Pinpoint the cell where the given text exists, returning its (X, Y) midpoint coordinate. 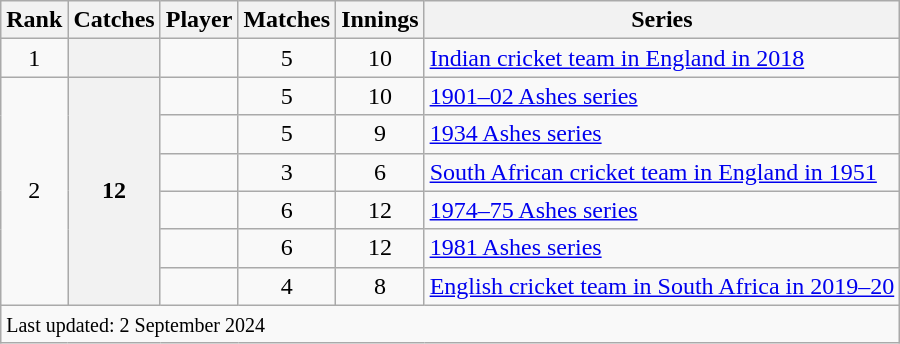
1934 Ashes series (662, 134)
South African cricket team in England in 1951 (662, 172)
English cricket team in South Africa in 2019–20 (662, 286)
3 (287, 172)
1 (34, 58)
Innings (380, 20)
Indian cricket team in England in 2018 (662, 58)
Series (662, 20)
9 (380, 134)
Player (199, 20)
Last updated: 2 September 2024 (450, 324)
1901–02 Ashes series (662, 96)
Catches (114, 20)
1974–75 Ashes series (662, 210)
8 (380, 286)
Rank (34, 20)
2 (34, 191)
1981 Ashes series (662, 248)
Matches (287, 20)
4 (287, 286)
